Scan for the cell matching the given text and deliver its (x, y) coordinate at center. 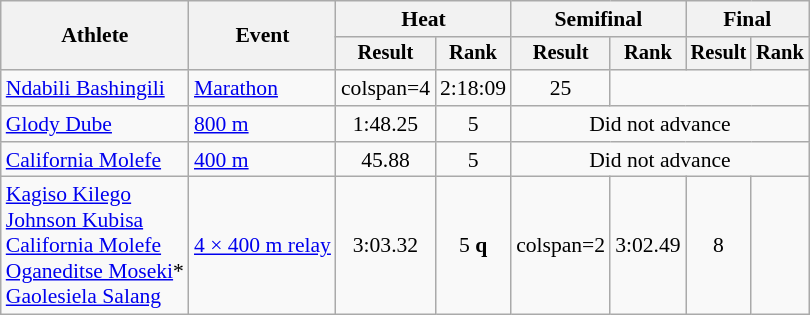
45.88 (386, 160)
Marathon (262, 88)
25 (560, 88)
California Molefe (95, 160)
2:18:09 (473, 88)
4 × 400 m relay (262, 246)
colspan=2 (560, 246)
colspan=4 (386, 88)
800 m (262, 124)
3:02.49 (648, 246)
5 q (473, 246)
Ndabili Bashingili (95, 88)
Event (262, 36)
Final (748, 19)
400 m (262, 160)
1:48.25 (386, 124)
Heat (424, 19)
Kagiso KilegoJohnson KubisaCalifornia MolefeOganeditse Moseki*Gaolesiela Salang (95, 246)
Semifinal (598, 19)
8 (719, 246)
Athlete (95, 36)
Glody Dube (95, 124)
3:03.32 (386, 246)
